Provide the [X, Y] coordinate of the cell's center where the given text is located.  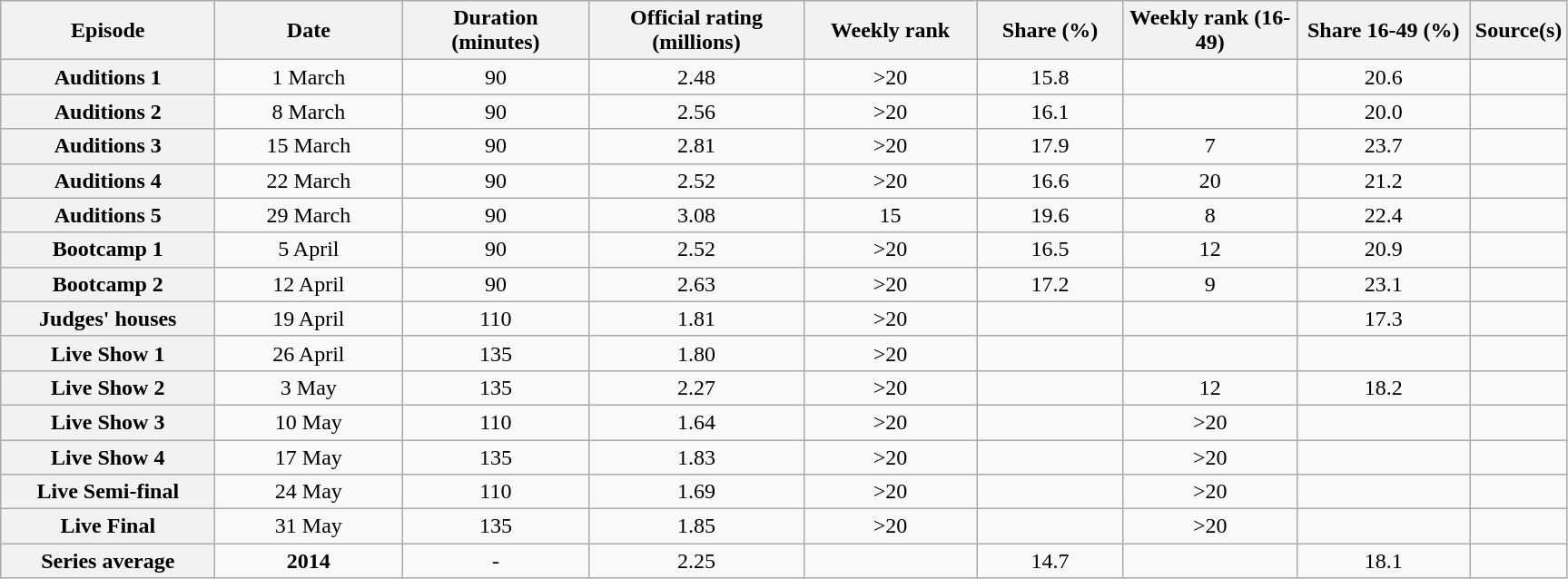
Weekly rank (16-49) [1209, 31]
3 May [309, 388]
1.80 [696, 353]
20 [1209, 181]
Live Show 4 [108, 456]
Date [309, 31]
Duration (minutes) [496, 31]
Live Show 1 [108, 353]
29 March [309, 215]
23.1 [1384, 284]
Source(s) [1518, 31]
1.69 [696, 492]
2.25 [696, 561]
Auditions 4 [108, 181]
17.9 [1050, 146]
14.7 [1050, 561]
Live Show 2 [108, 388]
18.2 [1384, 388]
2.81 [696, 146]
15.8 [1050, 77]
22 March [309, 181]
26 April [309, 353]
Live Final [108, 526]
20.9 [1384, 250]
1.64 [696, 422]
18.1 [1384, 561]
23.7 [1384, 146]
2.48 [696, 77]
17.2 [1050, 284]
9 [1209, 284]
5 April [309, 250]
7 [1209, 146]
3.08 [696, 215]
Weekly rank [890, 31]
21.2 [1384, 181]
Series average [108, 561]
10 May [309, 422]
Share 16-49 (%) [1384, 31]
Auditions 3 [108, 146]
16.5 [1050, 250]
24 May [309, 492]
Live Semi-final [108, 492]
1.81 [696, 319]
8 [1209, 215]
Bootcamp 2 [108, 284]
15 [890, 215]
15 March [309, 146]
2.27 [696, 388]
20.6 [1384, 77]
Auditions 2 [108, 112]
2.63 [696, 284]
17 May [309, 456]
- [496, 561]
Bootcamp 1 [108, 250]
31 May [309, 526]
1 March [309, 77]
16.1 [1050, 112]
1.85 [696, 526]
22.4 [1384, 215]
Live Show 3 [108, 422]
19.6 [1050, 215]
1.83 [696, 456]
Judges' houses [108, 319]
Official rating(millions) [696, 31]
Share (%) [1050, 31]
2.56 [696, 112]
16.6 [1050, 181]
12 April [309, 284]
2014 [309, 561]
Episode [108, 31]
20.0 [1384, 112]
17.3 [1384, 319]
Auditions 1 [108, 77]
19 April [309, 319]
Auditions 5 [108, 215]
8 March [309, 112]
